Identify which cell holds the provided text, then report its (x, y) central coordinate. 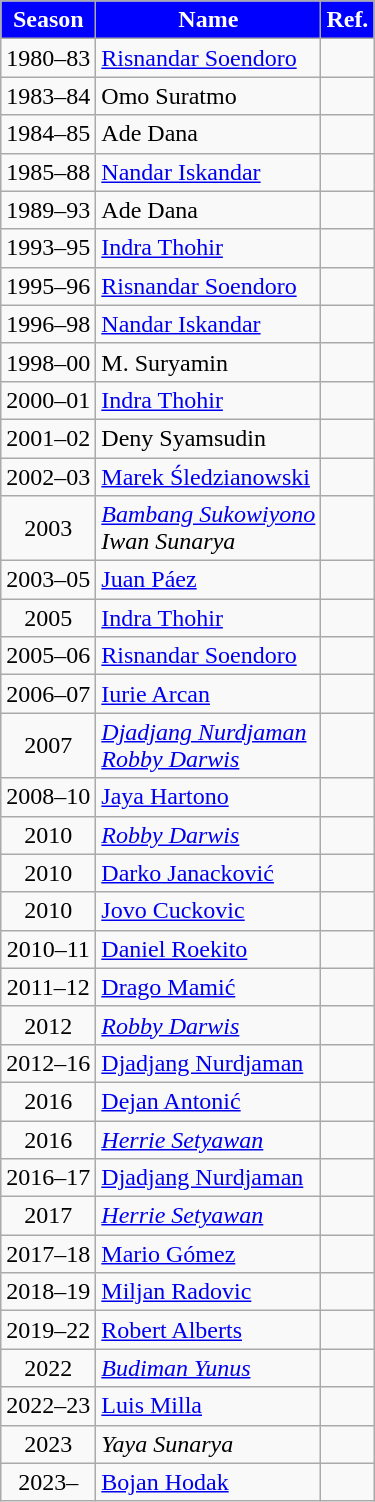
Dejan Antonić (208, 1101)
Darko Janacković (208, 873)
1984–85 (48, 134)
2023– (48, 1482)
Marek Śledzianowski (208, 477)
Luis Milla (208, 1406)
2000–01 (48, 400)
Miljan Radovic (208, 1292)
1983–84 (48, 96)
Iurie Arcan (208, 694)
2006–07 (48, 694)
2003 (48, 528)
1985–88 (48, 172)
2016–17 (48, 1178)
2011–12 (48, 987)
Daniel Roekito (208, 949)
Deny Syamsudin (208, 438)
2002–03 (48, 477)
1996–98 (48, 324)
2005–06 (48, 656)
1998–00 (48, 362)
1980–83 (48, 58)
Bambang Sukowiyono Iwan Sunarya (208, 528)
Mario Gómez (208, 1254)
Season (48, 20)
2023 (48, 1444)
Drago Mamić (208, 987)
2019–22 (48, 1330)
1995–96 (48, 286)
2018–19 (48, 1292)
2012–16 (48, 1063)
2005 (48, 618)
2007 (48, 746)
2001–02 (48, 438)
Robert Alberts (208, 1330)
M. Suryamin (208, 362)
Name (208, 20)
Yaya Sunarya (208, 1444)
1989–93 (48, 210)
Ref. (348, 20)
1993–95 (48, 248)
2017 (48, 1216)
Budiman Yunus (208, 1368)
2010–11 (48, 949)
Jaya Hartono (208, 797)
Juan Páez (208, 580)
Jovo Cuckovic (208, 911)
Omo Suratmo (208, 96)
2003–05 (48, 580)
2012 (48, 1025)
2008–10 (48, 797)
2022–23 (48, 1406)
Djadjang Nurdjaman Robby Darwis (208, 746)
2017–18 (48, 1254)
Bojan Hodak (208, 1482)
2022 (48, 1368)
